For the text-containing cell, return its midpoint in [x, y] coordinate format. 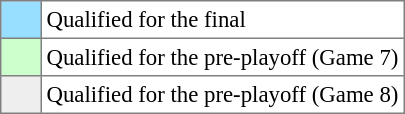
Qualified for the pre-playoff (Game 7) [222, 57]
Qualified for the pre-playoff (Game 8) [222, 95]
Qualified for the final [222, 20]
